Output the (x, y) coordinate of the center of the cell containing the given text.  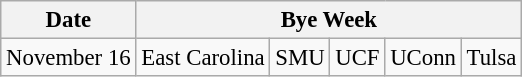
SMU (300, 58)
UConn (423, 58)
Tulsa (491, 58)
November 16 (68, 58)
East Carolina (203, 58)
Date (68, 20)
Bye Week (329, 20)
UCF (358, 58)
